Locate the cell with the specified text and output its (x, y) center coordinate. 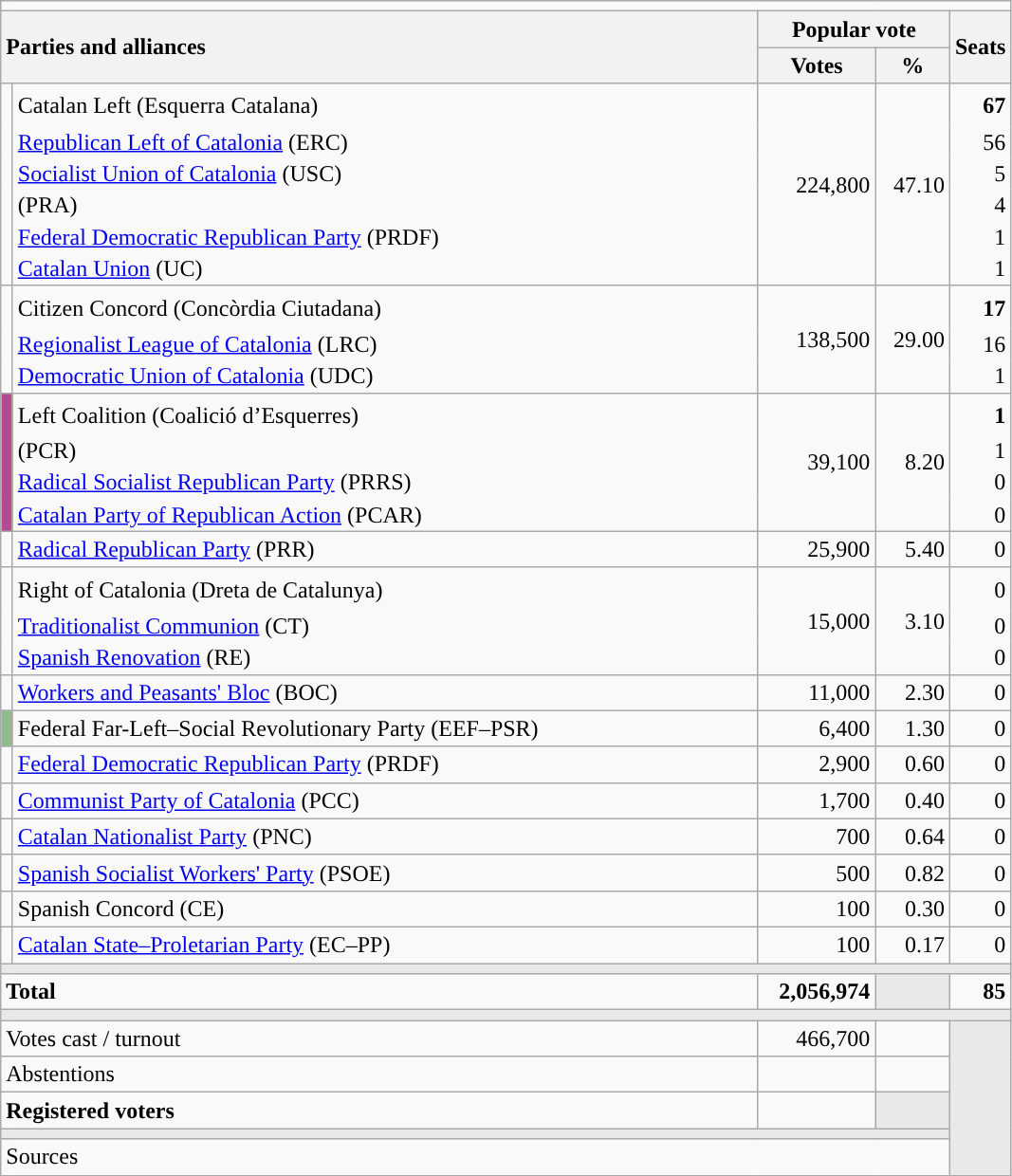
Parties and alliances (379, 47)
6,400 (817, 728)
(PCR) (385, 451)
Seats (980, 47)
138,500 (817, 340)
Catalan Nationalist Party (PNC) (385, 836)
85 (980, 992)
Spanish Renovation (RE) (385, 658)
466,700 (817, 1038)
Popular vote (854, 29)
2,900 (817, 764)
Abstentions (379, 1075)
0.40 (912, 800)
Catalan Left (Esquerra Catalana) (385, 104)
% (912, 65)
0.17 (912, 945)
39,100 (817, 462)
29.00 (912, 340)
5.40 (912, 549)
Votes cast / turnout (379, 1038)
Workers and Peasants' Bloc (BOC) (385, 692)
700 (817, 836)
Socialist Union of Catalonia (USC) (385, 174)
Catalan Union (UC) (385, 269)
Radical Socialist Republican Party (PRRS) (385, 483)
17 (980, 307)
1.30 (912, 728)
500 (817, 873)
Republican Left of Catalonia (ERC) (385, 142)
Regionalist League of Catalonia (LRC) (385, 344)
0.64 (912, 836)
25,900 (817, 549)
8.20 (912, 462)
16 (980, 344)
4 (980, 206)
Democratic Union of Catalonia (UDC) (385, 377)
Traditionalist Communion (CT) (385, 626)
5 (980, 174)
Catalan Party of Republican Action (PCAR) (385, 515)
Radical Republican Party (PRR) (385, 549)
Registered voters (379, 1111)
0.82 (912, 873)
2,056,974 (817, 992)
0.30 (912, 909)
Federal Far-Left–Social Revolutionary Party (EEF–PSR) (385, 728)
3.10 (912, 620)
(PRA) (385, 206)
Communist Party of Catalonia (PCC) (385, 800)
Sources (506, 1157)
224,800 (817, 184)
Total (379, 992)
Catalan State–Proletarian Party (EC–PP) (385, 945)
15,000 (817, 620)
Spanish Concord (CE) (385, 909)
56 (980, 142)
1,700 (817, 800)
Votes (817, 65)
Right of Catalonia (Dreta de Catalunya) (385, 588)
Left Coalition (Coalició d’Esquerres) (385, 413)
47.10 (912, 184)
11,000 (817, 692)
Citizen Concord (Concòrdia Ciutadana) (385, 307)
0.60 (912, 764)
Spanish Socialist Workers' Party (PSOE) (385, 873)
67 (980, 104)
2.30 (912, 692)
